Identify which cell holds the provided text, then report its [x, y] central coordinate. 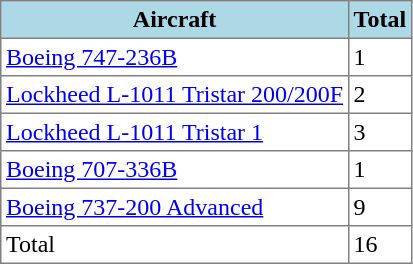
3 [380, 132]
Lockheed L-1011 Tristar 200/200F [175, 95]
Boeing 737-200 Advanced [175, 207]
Aircraft [175, 20]
Boeing 707-336B [175, 170]
Lockheed L-1011 Tristar 1 [175, 132]
9 [380, 207]
16 [380, 245]
2 [380, 95]
Boeing 747-236B [175, 57]
